Scan for the cell matching the given text and deliver its (x, y) coordinate at center. 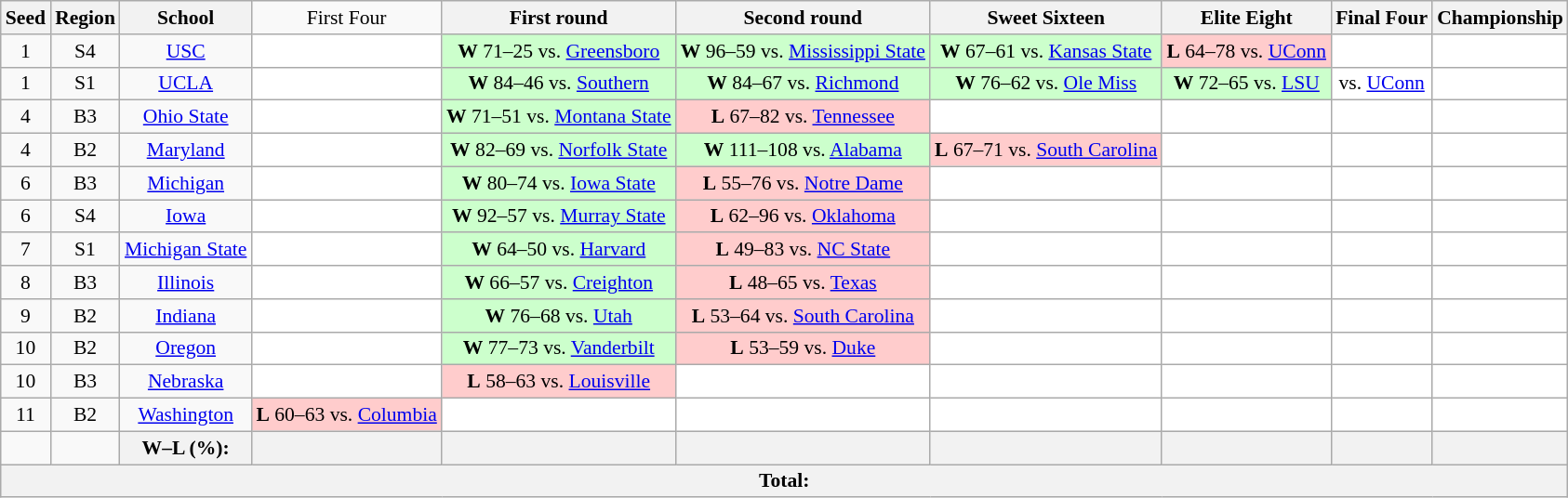
Elite Eight (1246, 18)
Maryland (186, 151)
W 92–57 vs. Murray State (559, 216)
W 82–69 vs. Norfolk State (559, 151)
Final Four (1382, 18)
L 53–64 vs. South Carolina (804, 316)
W 66–57 vs. Creighton (559, 282)
L 60–63 vs. Columbia (346, 415)
USC (186, 51)
9 (26, 316)
UCLA (186, 84)
W 71–25 vs. Greensboro (559, 51)
Indiana (186, 316)
Michigan (186, 183)
Championship (1500, 18)
W–L (%): (186, 448)
W 76–68 vs. Utah (559, 316)
Sweet Sixteen (1045, 18)
L 55–76 vs. Notre Dame (804, 183)
Total: (785, 481)
W 84–67 vs. Richmond (804, 84)
W 80–74 vs. Iowa State (559, 183)
Second round (804, 18)
L 62–96 vs. Oklahoma (804, 216)
First round (559, 18)
Washington (186, 415)
Iowa (186, 216)
vs. UConn (1382, 84)
W 67–61 vs. Kansas State (1045, 51)
L 67–82 vs. Tennessee (804, 117)
First Four (346, 18)
W 96–59 vs. Mississippi State (804, 51)
Region (86, 18)
School (186, 18)
L 67–71 vs. South Carolina (1045, 151)
Oregon (186, 348)
W 76–62 vs. Ole Miss (1045, 84)
L 49–83 vs. NC State (804, 250)
W 84–46 vs. Southern (559, 84)
8 (26, 282)
Seed (26, 18)
11 (26, 415)
7 (26, 250)
Michigan State (186, 250)
W 72–65 vs. LSU (1246, 84)
Illinois (186, 282)
W 111–108 vs. Alabama (804, 151)
Nebraska (186, 382)
W 64–50 vs. Harvard (559, 250)
W 71–51 vs. Montana State (559, 117)
L 64–78 vs. UConn (1246, 51)
L 58–63 vs. Louisville (559, 382)
L 48–65 vs. Texas (804, 282)
Ohio State (186, 117)
L 53–59 vs. Duke (804, 348)
W 77–73 vs. Vanderbilt (559, 348)
